Scan for the cell matching the given text and deliver its [x, y] coordinate at center. 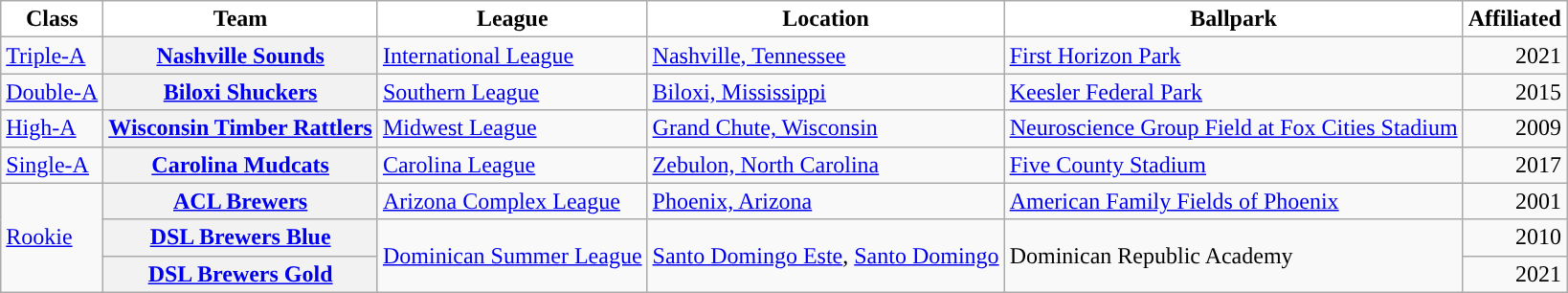
High-A [52, 128]
Biloxi Shuckers [241, 92]
Team [241, 19]
League [512, 19]
Phoenix, Arizona [825, 201]
DSL Brewers Blue [241, 237]
2015 [1514, 92]
Class [52, 19]
Neuroscience Group Field at Fox Cities Stadium [1233, 128]
ACL Brewers [241, 201]
Carolina Mudcats [241, 165]
International League [512, 56]
Affiliated [1514, 19]
2010 [1514, 237]
Triple-A [52, 56]
Nashville, Tennessee [825, 56]
Rookie [52, 237]
Five County Stadium [1233, 165]
First Horizon Park [1233, 56]
2017 [1514, 165]
DSL Brewers Gold [241, 274]
Santo Domingo Este, Santo Domingo [825, 256]
Southern League [512, 92]
Carolina League [512, 165]
Dominican Republic Academy [1233, 256]
Midwest League [512, 128]
Keesler Federal Park [1233, 92]
Grand Chute, Wisconsin [825, 128]
Location [825, 19]
Biloxi, Mississippi [825, 92]
Single-A [52, 165]
Double-A [52, 92]
Ballpark [1233, 19]
Wisconsin Timber Rattlers [241, 128]
Arizona Complex League [512, 201]
American Family Fields of Phoenix [1233, 201]
2001 [1514, 201]
Nashville Sounds [241, 56]
Zebulon, North Carolina [825, 165]
Dominican Summer League [512, 256]
2009 [1514, 128]
